For the text-containing cell, return its midpoint in [x, y] coordinate format. 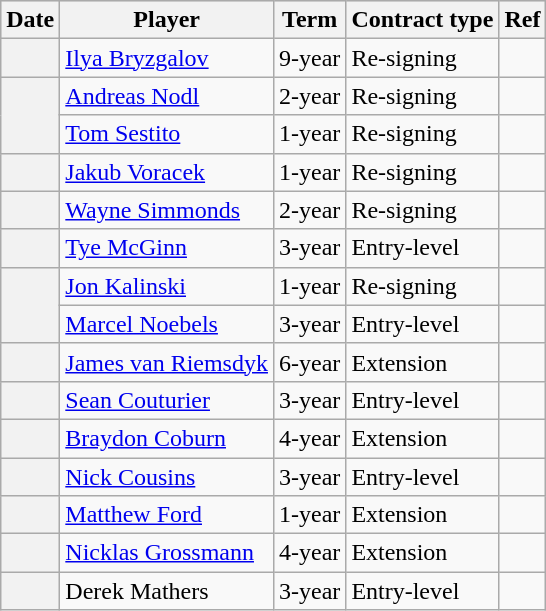
James van Riemsdyk [167, 362]
Matthew Ford [167, 515]
9-year [309, 58]
Braydon Coburn [167, 438]
Derek Mathers [167, 591]
Sean Couturier [167, 400]
Player [167, 20]
Jon Kalinski [167, 286]
Ilya Bryzgalov [167, 58]
Date [30, 20]
Marcel Noebels [167, 324]
Wayne Simmonds [167, 210]
Nicklas Grossmann [167, 553]
Ref [522, 20]
Andreas Nodl [167, 96]
Term [309, 20]
6-year [309, 362]
Tye McGinn [167, 248]
Jakub Voracek [167, 172]
Contract type [422, 20]
Nick Cousins [167, 477]
Tom Sestito [167, 134]
